Pinpoint the cell where the given text exists, returning its [X, Y] midpoint coordinate. 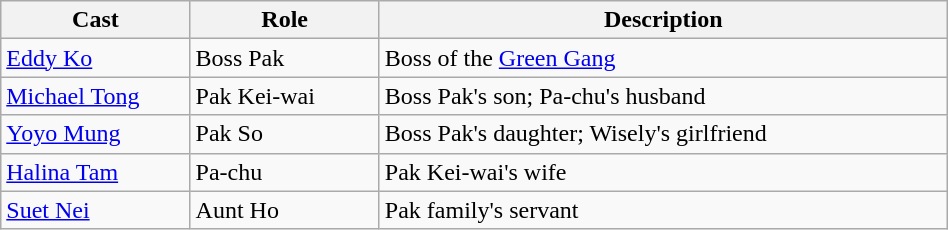
Pak Kei-wai [284, 96]
Michael Tong [96, 96]
Boss Pak [284, 58]
Pak family's servant [663, 210]
Suet Nei [96, 210]
Pak Kei-wai's wife [663, 172]
Boss of the Green Gang [663, 58]
Halina Tam [96, 172]
Boss Pak's son; Pa-chu's husband [663, 96]
Description [663, 20]
Cast [96, 20]
Yoyo Mung [96, 134]
Boss Pak's daughter; Wisely's girlfriend [663, 134]
Eddy Ko [96, 58]
Pak So [284, 134]
Pa-chu [284, 172]
Aunt Ho [284, 210]
Role [284, 20]
